Search for the cell housing the specified text and yield its [X, Y] center coordinate. 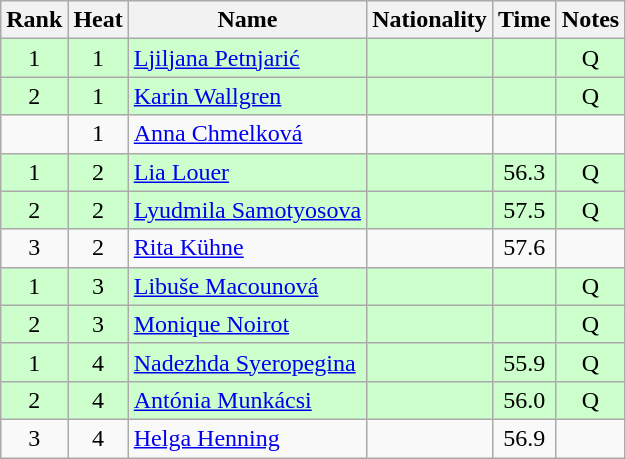
57.6 [524, 248]
Nadezhda Syeropegina [247, 362]
Heat [98, 20]
Rank [34, 20]
57.5 [524, 210]
56.9 [524, 438]
Helga Henning [247, 438]
Ljiljana Petnjarić [247, 58]
55.9 [524, 362]
56.0 [524, 400]
Lyudmila Samotyosova [247, 210]
Libuše Macounová [247, 286]
Rita Kühne [247, 248]
Monique Noirot [247, 324]
Nationality [430, 20]
Anna Chmelková [247, 134]
Name [247, 20]
Antónia Munkácsi [247, 400]
56.3 [524, 172]
Time [524, 20]
Lia Louer [247, 172]
Karin Wallgren [247, 96]
Notes [590, 20]
